Output the [X, Y] coordinate of the center of the cell containing the given text.  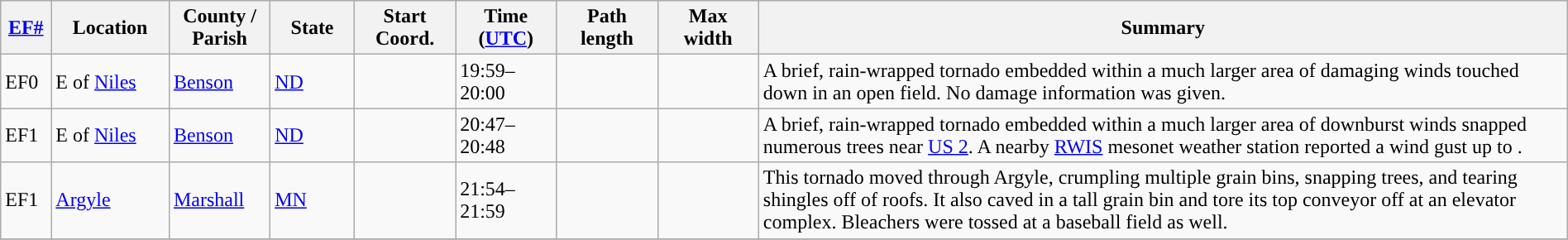
Argyle [111, 200]
EF# [26, 28]
Summary [1163, 28]
Path length [607, 28]
Max width [708, 28]
EF0 [26, 81]
County / Parish [219, 28]
19:59–20:00 [506, 81]
Location [111, 28]
Start Coord. [404, 28]
20:47–20:48 [506, 136]
A brief, rain-wrapped tornado embedded within a much larger area of damaging winds touched down in an open field. No damage information was given. [1163, 81]
Time (UTC) [506, 28]
Marshall [219, 200]
MN [313, 200]
21:54–21:59 [506, 200]
State [313, 28]
